From the cell containing the given text, extract its center point as [x, y] coordinate. 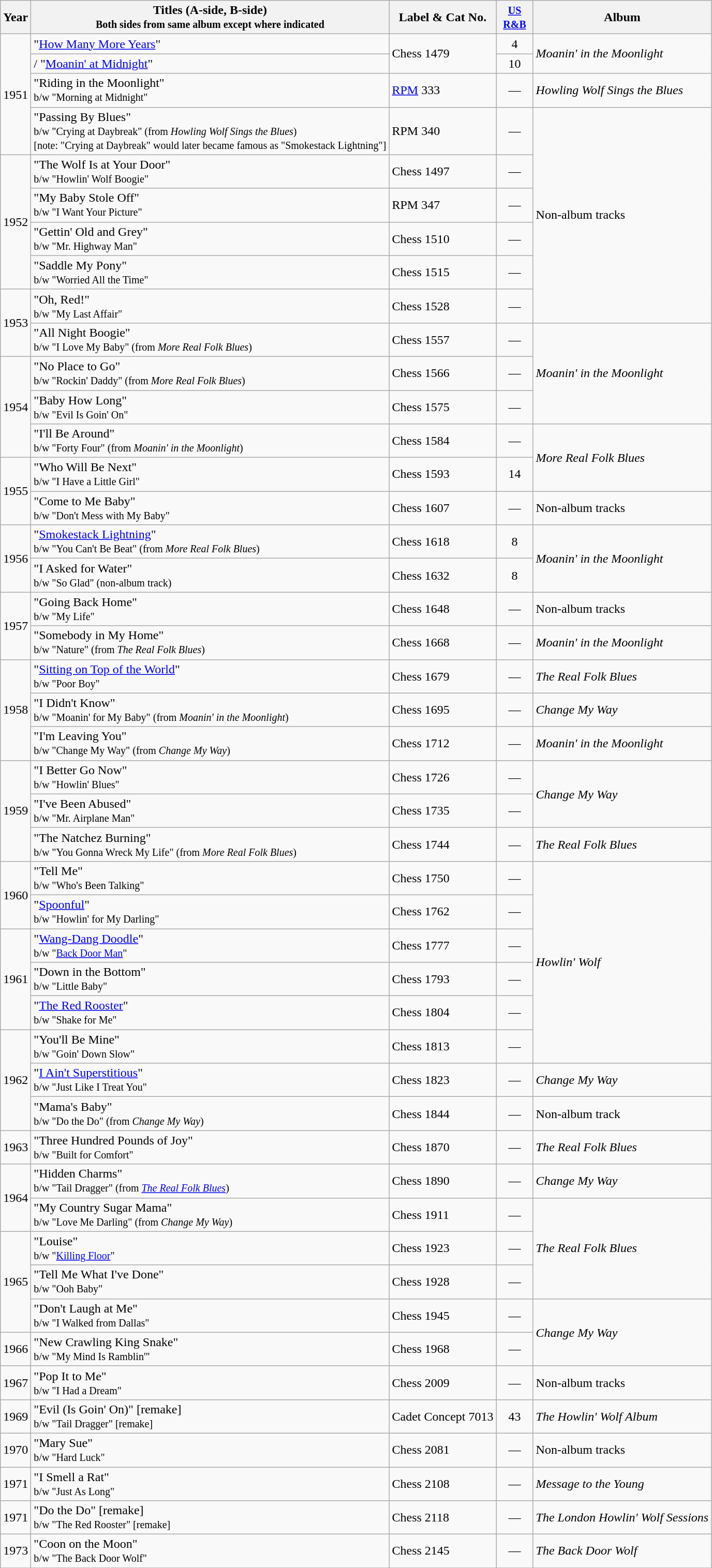
"Pop It to Me"b/w "I Had a Dream" [210, 1383]
Chess 1744 [443, 844]
1961 [16, 979]
Howlin' Wolf [622, 962]
1964 [16, 1198]
Chess 1762 [443, 911]
Year [16, 18]
"My Baby Stole Off"b/w "I Want Your Picture" [210, 205]
Cadet Concept 7013 [443, 1416]
Message to the Young [622, 1483]
Chess 1648 [443, 609]
Chess 1668 [443, 642]
Chess 1584 [443, 441]
"Come to Me Baby"b/w "Don't Mess with My Baby" [210, 508]
43 [514, 1416]
Chess 1793 [443, 979]
1970 [16, 1450]
"How Many More Years" [210, 44]
1965 [16, 1281]
Chess 1890 [443, 1181]
1958 [16, 710]
1973 [16, 1551]
1951 [16, 94]
1954 [16, 406]
Album [622, 18]
"I've Been Abused"b/w "Mr. Airplane Man" [210, 811]
"The Wolf Is at Your Door"b/w "Howlin' Wolf Boogie" [210, 172]
Chess 1618 [443, 542]
"No Place to Go"b/w "Rockin' Daddy" (from More Real Folk Blues) [210, 373]
"I Ain't Superstitious"b/w "Just Like I Treat You" [210, 1080]
1966 [16, 1349]
1969 [16, 1416]
"Oh, Red!"b/w "My Last Affair" [210, 306]
"I'll Be Around"b/w "Forty Four" (from Moanin' in the Moonlight) [210, 441]
Chess 1823 [443, 1080]
Chess 1575 [443, 406]
"New Crawling King Snake"b/w "My Mind Is Ramblin'" [210, 1349]
1955 [16, 491]
Titles (A-side, B-side)Both sides from same album except where indicated [210, 18]
"I'm Leaving You"b/w "Change My Way" (from Change My Way) [210, 744]
"All Night Boogie"b/w "I Love My Baby" (from More Real Folk Blues) [210, 339]
1957 [16, 626]
More Real Folk Blues [622, 458]
Chess 1515 [443, 272]
1960 [16, 895]
"Hidden Charms"b/w "Tail Dragger" (from The Real Folk Blues) [210, 1181]
Chess 1497 [443, 172]
"Evil (Is Goin' On)" [remake]b/w "Tail Dragger" [remake] [210, 1416]
1953 [16, 323]
"Gettin' Old and Grey"b/w "Mr. Highway Man" [210, 239]
Chess 1750 [443, 878]
US R&B [514, 18]
Chess 1607 [443, 508]
Howling Wolf Sings the Blues [622, 90]
RPM 340 [443, 131]
Chess 1911 [443, 1214]
"You'll Be Mine"b/w "Goin' Down Slow" [210, 1047]
1967 [16, 1383]
Chess 1566 [443, 373]
Chess 1557 [443, 339]
"Down in the Bottom"b/w "Little Baby" [210, 979]
"Tell Me"b/w "Who's Been Talking" [210, 878]
Chess 1632 [443, 575]
"My Country Sugar Mama"b/w "Love Me Darling" (from Change My Way) [210, 1214]
Chess 1928 [443, 1281]
"I Asked for Water"b/w "So Glad" (non-album track) [210, 575]
The London Howlin' Wolf Sessions [622, 1517]
1956 [16, 559]
Chess 2081 [443, 1450]
"I Didn't Know"b/w "Moanin' for My Baby" (from Moanin' in the Moonlight) [210, 710]
Chess 1528 [443, 306]
Chess 1813 [443, 1047]
Label & Cat No. [443, 18]
"Sitting on Top of the World"b/w "Poor Boy" [210, 676]
"Somebody in My Home"b/w "Nature" (from The Real Folk Blues) [210, 642]
"Three Hundred Pounds of Joy"b/w "Built for Comfort" [210, 1147]
"I Smell a Rat"b/w "Just As Long" [210, 1483]
Non-album track [622, 1114]
Chess 1679 [443, 676]
"Smokestack Lightning"b/w "You Can't Be Beat" (from More Real Folk Blues) [210, 542]
RPM 347 [443, 205]
"Mary Sue"b/w "Hard Luck" [210, 1450]
"Tell Me What I've Done"b/w "Ooh Baby" [210, 1281]
Chess 1945 [443, 1316]
"Don't Laugh at Me"b/w "I Walked from Dallas" [210, 1316]
Chess 1968 [443, 1349]
Chess 1510 [443, 239]
Chess 1479 [443, 54]
Chess 1712 [443, 744]
10 [514, 64]
"Saddle My Pony"b/w "Worried All the Time" [210, 272]
"Mama's Baby"b/w "Do the Do" (from Change My Way) [210, 1114]
Chess 1726 [443, 777]
Chess 2009 [443, 1383]
14 [514, 475]
"Coon on the Moon"b/w "The Back Door Wolf" [210, 1551]
"The Natchez Burning"b/w "You Gonna Wreck My Life" (from More Real Folk Blues) [210, 844]
"Louise"b/w "Killing Floor" [210, 1248]
Chess 2108 [443, 1483]
The Back Door Wolf [622, 1551]
"Spoonful"b/w "Howlin' for My Darling" [210, 911]
RPM 333 [443, 90]
1963 [16, 1147]
1959 [16, 811]
Chess 1777 [443, 945]
Chess 1804 [443, 1013]
"Who Will Be Next"b/w "I Have a Little Girl" [210, 475]
Chess 2118 [443, 1517]
Chess 1695 [443, 710]
Chess 1844 [443, 1114]
4 [514, 44]
/ "Moanin' at Midnight" [210, 64]
The Howlin' Wolf Album [622, 1416]
"Baby How Long"b/w "Evil Is Goin' On" [210, 406]
"Do the Do" [remake]b/w "The Red Rooster" [remake] [210, 1517]
Chess 1870 [443, 1147]
"Riding in the Moonlight"b/w "Morning at Midnight" [210, 90]
"The Red Rooster"b/w "Shake for Me" [210, 1013]
Chess 1923 [443, 1248]
1952 [16, 222]
Chess 1735 [443, 811]
"I Better Go Now"b/w "Howlin' Blues" [210, 777]
Chess 1593 [443, 475]
1962 [16, 1080]
Chess 2145 [443, 1551]
"Wang-Dang Doodle"b/w "Back Door Man" [210, 945]
"Going Back Home"b/w "My Life" [210, 609]
